Identify which cell holds the provided text, then report its (x, y) central coordinate. 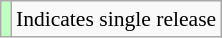
Indicates single release (116, 19)
